Detect which cell encompasses the target text, then output its (X, Y) center coordinate. 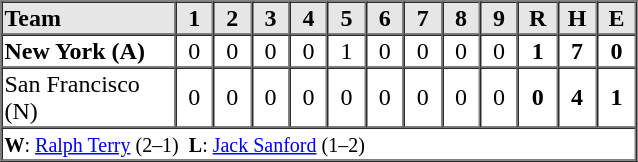
3 (270, 18)
W: Ralph Terry (2–1) L: Jack Sanford (1–2) (319, 144)
San Francisco (N) (89, 98)
9 (499, 18)
6 (385, 18)
New York (A) (89, 50)
2 (232, 18)
8 (461, 18)
Team (89, 18)
H (577, 18)
E (616, 18)
5 (347, 18)
R (538, 18)
